Locate the cell with the specified text and output its (X, Y) center coordinate. 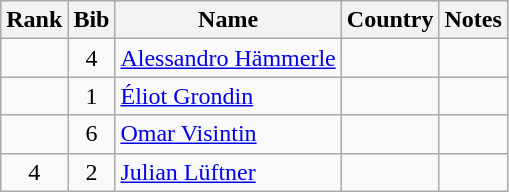
1 (92, 96)
Bib (92, 20)
Country (390, 20)
Notes (473, 20)
Alessandro Hämmerle (228, 58)
Omar Visintin (228, 134)
2 (92, 172)
Julian Lüftner (228, 172)
Éliot Grondin (228, 96)
Name (228, 20)
6 (92, 134)
Rank (34, 20)
